Output the [x, y] coordinate of the center of the cell containing the given text.  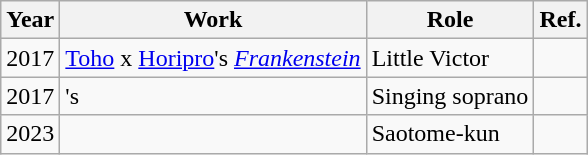
Year [30, 20]
's [213, 96]
Saotome-kun [450, 134]
Toho x Horipro's Frankenstein [213, 58]
Singing soprano [450, 96]
Work [213, 20]
Ref. [560, 20]
2023 [30, 134]
Little Victor [450, 58]
Role [450, 20]
